Scan for the cell matching the given text and deliver its [X, Y] coordinate at center. 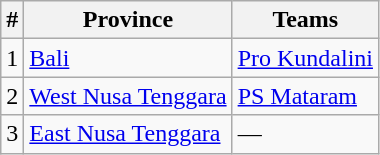
West Nusa Tenggara [128, 96]
3 [12, 134]
Province [128, 20]
1 [12, 58]
PS Mataram [305, 96]
Teams [305, 20]
— [305, 134]
2 [12, 96]
Bali [128, 58]
# [12, 20]
Pro Kundalini [305, 58]
East Nusa Tenggara [128, 134]
